Extract the (X, Y) coordinate from the center of the cell holding the provided text.  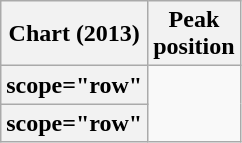
Chart (2013) (74, 34)
Peakposition (194, 34)
